Scan for the cell matching the given text and deliver its (x, y) coordinate at center. 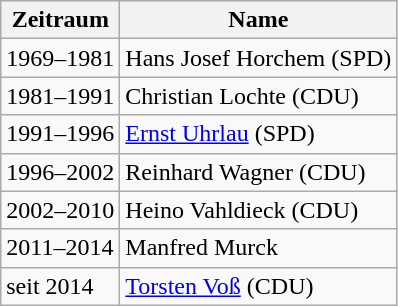
Manfred Murck (258, 248)
2002–2010 (60, 210)
Christian Lochte (CDU) (258, 96)
1991–1996 (60, 134)
Ernst Uhrlau (SPD) (258, 134)
Name (258, 20)
Zeitraum (60, 20)
Hans Josef Horchem (SPD) (258, 58)
Torsten Voß (CDU) (258, 286)
Reinhard Wagner (CDU) (258, 172)
1969–1981 (60, 58)
1981–1991 (60, 96)
2011–2014 (60, 248)
seit 2014 (60, 286)
Heino Vahldieck (CDU) (258, 210)
1996–2002 (60, 172)
